From the cell containing the given text, extract its center point as [x, y] coordinate. 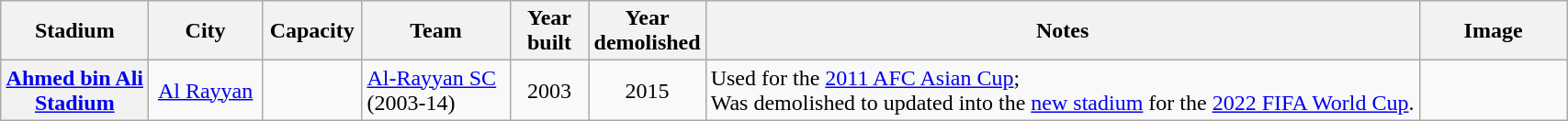
Stadium [75, 31]
Used for the 2011 AFC Asian Cup;Was demolished to updated into the new stadium for the 2022 FIFA World Cup. [1062, 90]
2015 [647, 90]
Year built [549, 31]
Al-Rayyan SC (2003-14) [435, 90]
Image [1494, 31]
Al Rayyan [206, 90]
Year demolished [647, 31]
Notes [1062, 31]
Capacity [312, 31]
Team [435, 31]
City [206, 31]
Ahmed bin Ali Stadium [75, 90]
2003 [549, 90]
